Locate the cell with the specified text and output its [x, y] center coordinate. 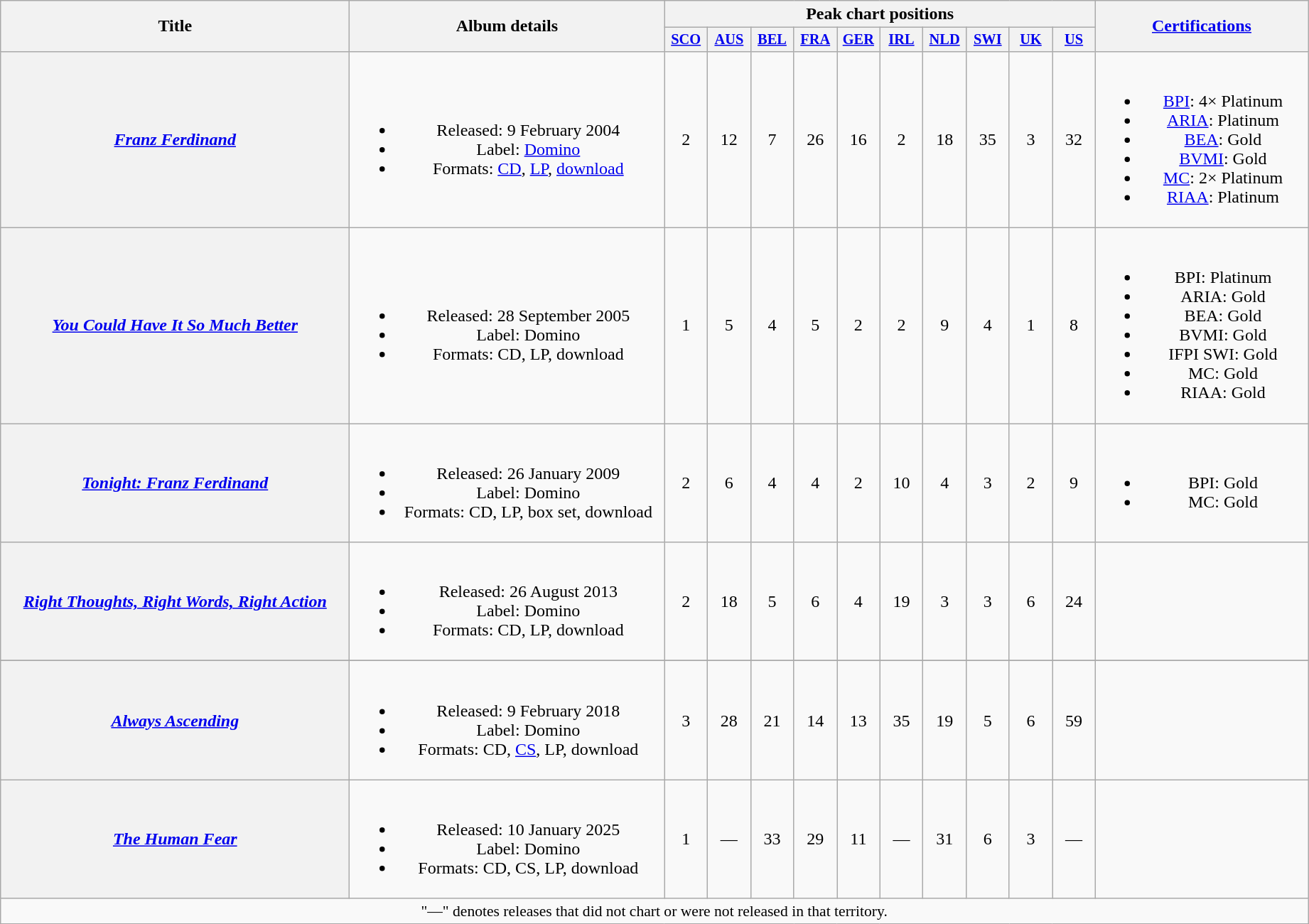
Released: 9 February 2018Label: DominoFormats: CD, CS, LP, download [507, 721]
12 [729, 139]
Released: 26 January 2009Label: DominoFormats: CD, LP, box set, download [507, 483]
26 [816, 139]
59 [1074, 721]
21 [772, 721]
BPI: PlatinumARIA: GoldBEA: GoldBVMI: GoldIFPI SWI: GoldMC: GoldRIAA: Gold [1201, 326]
32 [1074, 139]
Certifications [1201, 26]
13 [858, 721]
NLD [945, 40]
Released: 9 February 2004Label: DominoFormats: CD, LP, download [507, 139]
UK [1030, 40]
IRL [901, 40]
28 [729, 721]
Title [175, 26]
GER [858, 40]
FRA [816, 40]
Always Ascending [175, 721]
Released: 26 August 2013Label: DominoFormats: CD, LP, download [507, 601]
Tonight: Franz Ferdinand [175, 483]
16 [858, 139]
AUS [729, 40]
Peak chart positions [880, 14]
Franz Ferdinand [175, 139]
BPI: GoldMC: Gold [1201, 483]
7 [772, 139]
You Could Have It So Much Better [175, 326]
The Human Fear [175, 839]
"—" denotes releases that did not chart or were not released in that territory. [654, 911]
Right Thoughts, Right Words, Right Action [175, 601]
Released: 28 September 2005Label: DominoFormats: CD, LP, download [507, 326]
24 [1074, 601]
Album details [507, 26]
11 [858, 839]
SCO [686, 40]
33 [772, 839]
31 [945, 839]
8 [1074, 326]
US [1074, 40]
Released: 10 January 2025Label: DominoFormats: CD, CS, LP, download [507, 839]
29 [816, 839]
SWI [988, 40]
BEL [772, 40]
10 [901, 483]
BPI: 4× PlatinumARIA: PlatinumBEA: GoldBVMI: GoldMC: 2× PlatinumRIAA: Platinum [1201, 139]
14 [816, 721]
